Locate the cell with the specified text and output its [x, y] center coordinate. 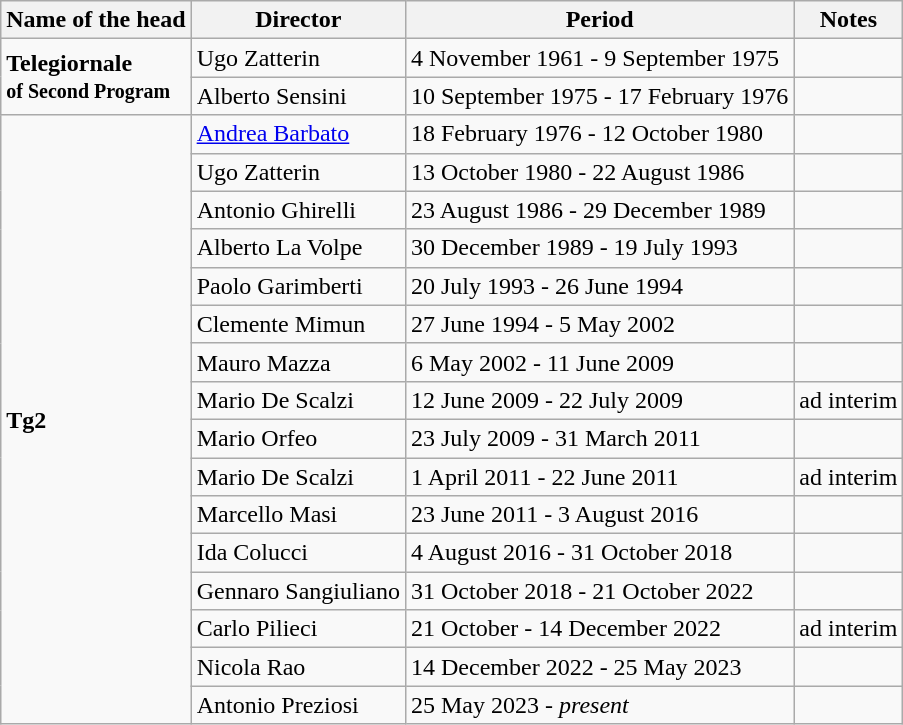
Period [599, 20]
23 July 2009 - 31 March 2011 [599, 438]
Marcello Masi [298, 515]
20 July 1993 - 26 June 1994 [599, 286]
Alberto Sensini [298, 96]
12 June 2009 - 22 July 2009 [599, 400]
1 April 2011 - 22 June 2011 [599, 477]
Ida Colucci [298, 553]
Director [298, 20]
4 August 2016 - 31 October 2018 [599, 553]
Mauro Mazza [298, 362]
Gennaro Sangiuliano [298, 591]
Telegiornale of Second Program [96, 77]
Antonio Preziosi [298, 705]
14 December 2022 - 25 May 2023 [599, 667]
30 December 1989 - 19 July 1993 [599, 248]
4 November 1961 - 9 September 1975 [599, 58]
Paolo Garimberti [298, 286]
Nicola Rao [298, 667]
Antonio Ghirelli [298, 210]
13 October 1980 - 22 August 1986 [599, 172]
23 June 2011 - 3 August 2016 [599, 515]
Mario Orfeo [298, 438]
21 October - 14 December 2022 [599, 629]
10 September 1975 - 17 February 1976 [599, 96]
Name of the head [96, 20]
Andrea Barbato [298, 134]
25 May 2023 - present [599, 705]
Clemente Mimun [298, 324]
18 February 1976 - 12 October 1980 [599, 134]
Alberto La Volpe [298, 248]
27 June 1994 - 5 May 2002 [599, 324]
Tg2 [96, 420]
23 August 1986 - 29 December 1989 [599, 210]
Notes [848, 20]
Carlo Pilieci [298, 629]
6 May 2002 - 11 June 2009 [599, 362]
31 October 2018 - 21 October 2022 [599, 591]
